Return the (X, Y) coordinate for the center point of the cell that contains the specified text.  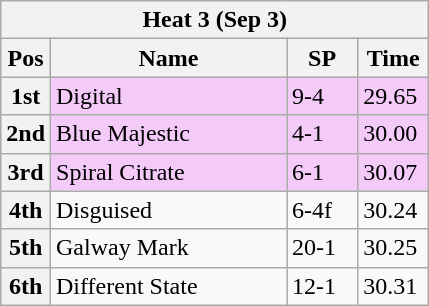
30.25 (394, 248)
30.00 (394, 134)
20-1 (322, 248)
1st (26, 96)
30.07 (394, 172)
Disguised (169, 210)
4-1 (322, 134)
6th (26, 286)
9-4 (322, 96)
Galway Mark (169, 248)
30.31 (394, 286)
29.65 (394, 96)
Name (169, 58)
Digital (169, 96)
6-1 (322, 172)
Blue Majestic (169, 134)
Pos (26, 58)
30.24 (394, 210)
2nd (26, 134)
Time (394, 58)
5th (26, 248)
Spiral Citrate (169, 172)
SP (322, 58)
12-1 (322, 286)
6-4f (322, 210)
Different State (169, 286)
3rd (26, 172)
4th (26, 210)
Heat 3 (Sep 3) (215, 20)
